Find where the given text appears and provide that cell's center as (X, Y) coordinate. 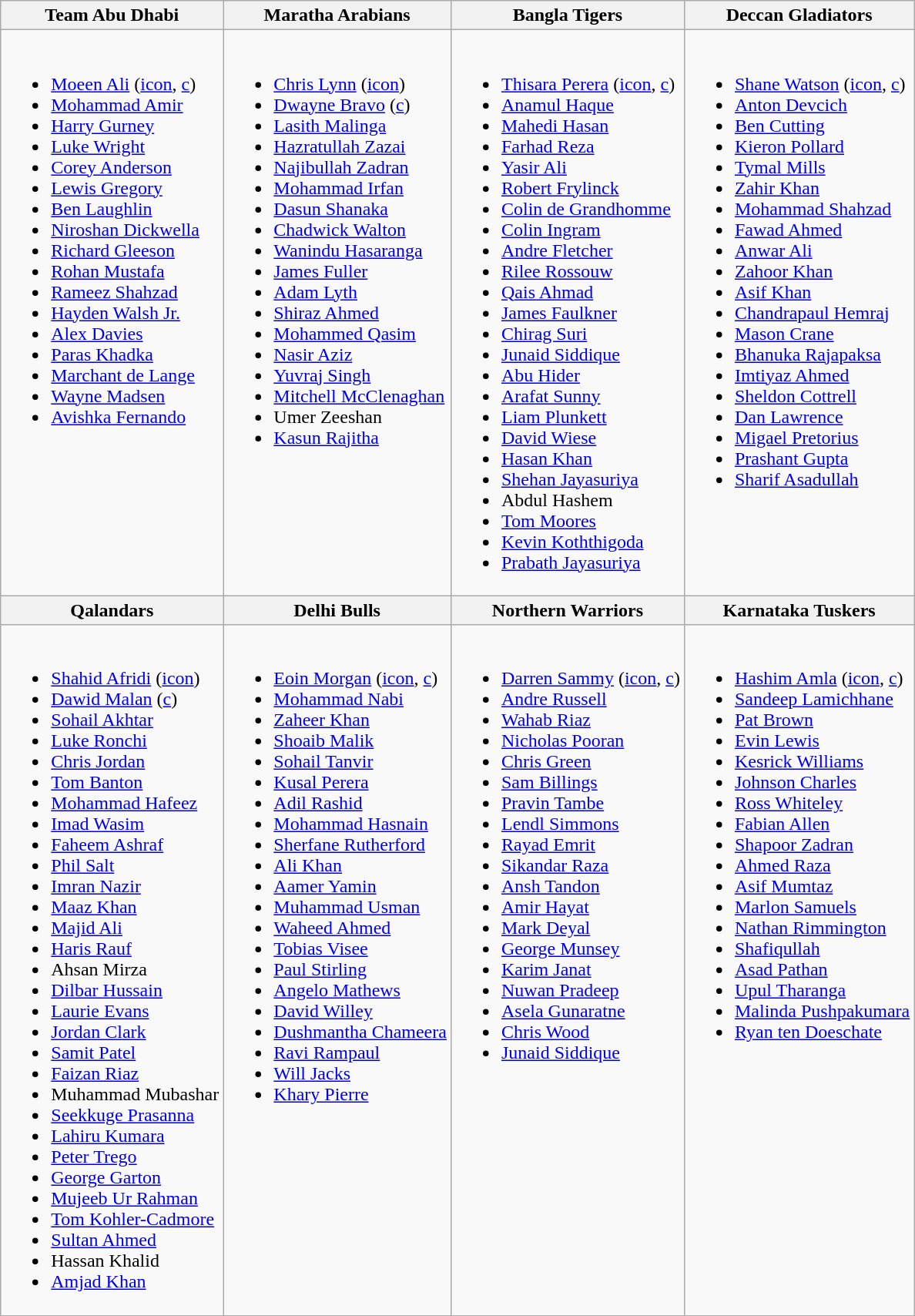
Deccan Gladiators (799, 15)
Northern Warriors (567, 610)
Bangla Tigers (567, 15)
Team Abu Dhabi (112, 15)
Delhi Bulls (337, 610)
Karnataka Tuskers (799, 610)
Qalandars (112, 610)
Maratha Arabians (337, 15)
